Extract the [x, y] coordinate from the center of the cell holding the provided text.  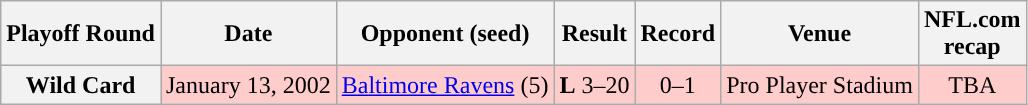
Playoff Round [81, 34]
Pro Player Stadium [820, 85]
Record [678, 34]
Result [594, 34]
Wild Card [81, 85]
Baltimore Ravens (5) [445, 85]
TBA [972, 85]
NFL.comrecap [972, 34]
January 13, 2002 [248, 85]
L 3–20 [594, 85]
Date [248, 34]
Opponent (seed) [445, 34]
0–1 [678, 85]
Venue [820, 34]
